Extract the [X, Y] coordinate from the center of the cell holding the provided text.  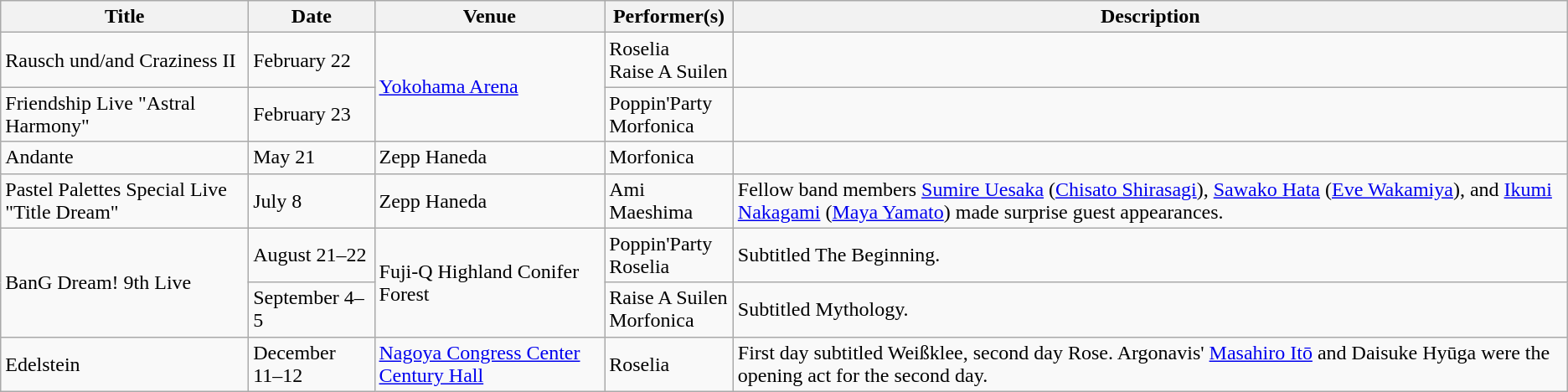
Date [312, 17]
Raise A SuilenMorfonica [669, 310]
Venue [489, 17]
Poppin'PartyRoselia [669, 255]
Roselia [669, 364]
Friendship Live "Astral Harmony" [125, 114]
Performer(s) [669, 17]
Subtitled Mythology. [1150, 310]
July 8 [312, 201]
Description [1150, 17]
December 11–12 [312, 364]
Fellow band members Sumire Uesaka (Chisato Shirasagi), Sawako Hata (Eve Wakamiya), and Ikumi Nakagami (Maya Yamato) made surprise guest appearances. [1150, 201]
August 21–22 [312, 255]
Yokohama Arena [489, 87]
Ami Maeshima [669, 201]
First day subtitled Weißklee, second day Rose. Argonavis' Masahiro Itō and Daisuke Hyūga were the opening act for the second day. [1150, 364]
May 21 [312, 157]
Edelstein [125, 364]
Andante [125, 157]
Title [125, 17]
Pastel Palettes Special Live "Title Dream" [125, 201]
Poppin'PartyMorfonica [669, 114]
Subtitled The Beginning. [1150, 255]
Fuji-Q Highland Conifer Forest [489, 282]
February 22 [312, 60]
September 4–5 [312, 310]
BanG Dream! 9th Live [125, 282]
February 23 [312, 114]
Nagoya Congress Center Century Hall [489, 364]
Rausch und/and Craziness II [125, 60]
RoseliaRaise A Suilen [669, 60]
Morfonica [669, 157]
